Determine the [X, Y] coordinate at the center of the cell enclosing the given text.  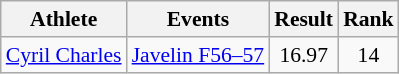
Result [304, 19]
16.97 [304, 55]
Cyril Charles [64, 55]
Javelin F56–57 [198, 55]
Events [198, 19]
Athlete [64, 19]
Rank [368, 19]
14 [368, 55]
